Scan for the cell matching the given text and deliver its [x, y] coordinate at center. 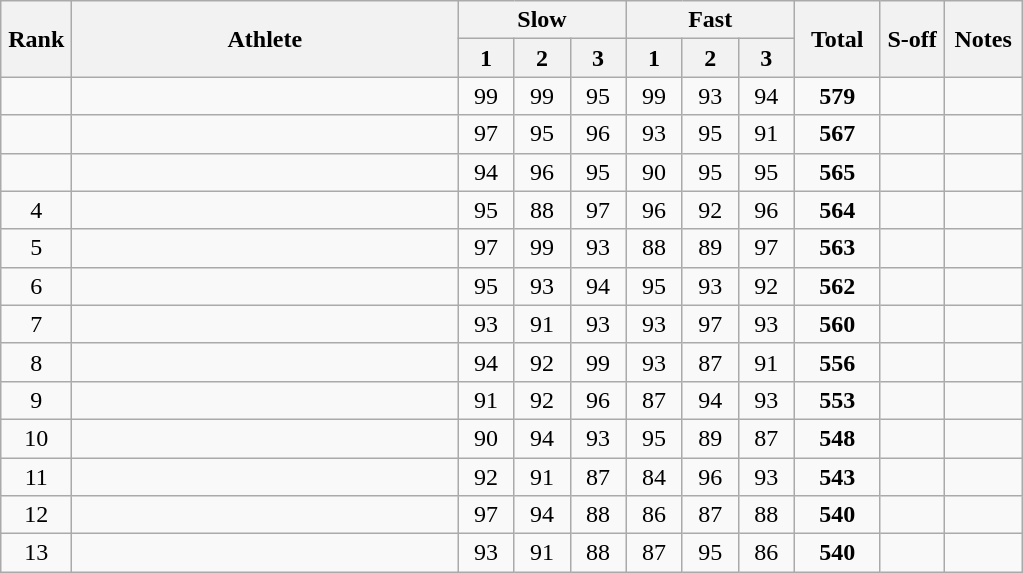
10 [36, 438]
563 [837, 248]
Rank [36, 39]
553 [837, 400]
7 [36, 324]
543 [837, 477]
Total [837, 39]
8 [36, 362]
13 [36, 553]
548 [837, 438]
Notes [984, 39]
565 [837, 172]
9 [36, 400]
6 [36, 286]
84 [654, 477]
S-off [912, 39]
Slow [542, 20]
564 [837, 210]
562 [837, 286]
4 [36, 210]
12 [36, 515]
5 [36, 248]
556 [837, 362]
Athlete [265, 39]
567 [837, 134]
560 [837, 324]
579 [837, 96]
11 [36, 477]
Fast [710, 20]
